Determine the [X, Y] coordinate at the center of the cell enclosing the given text.  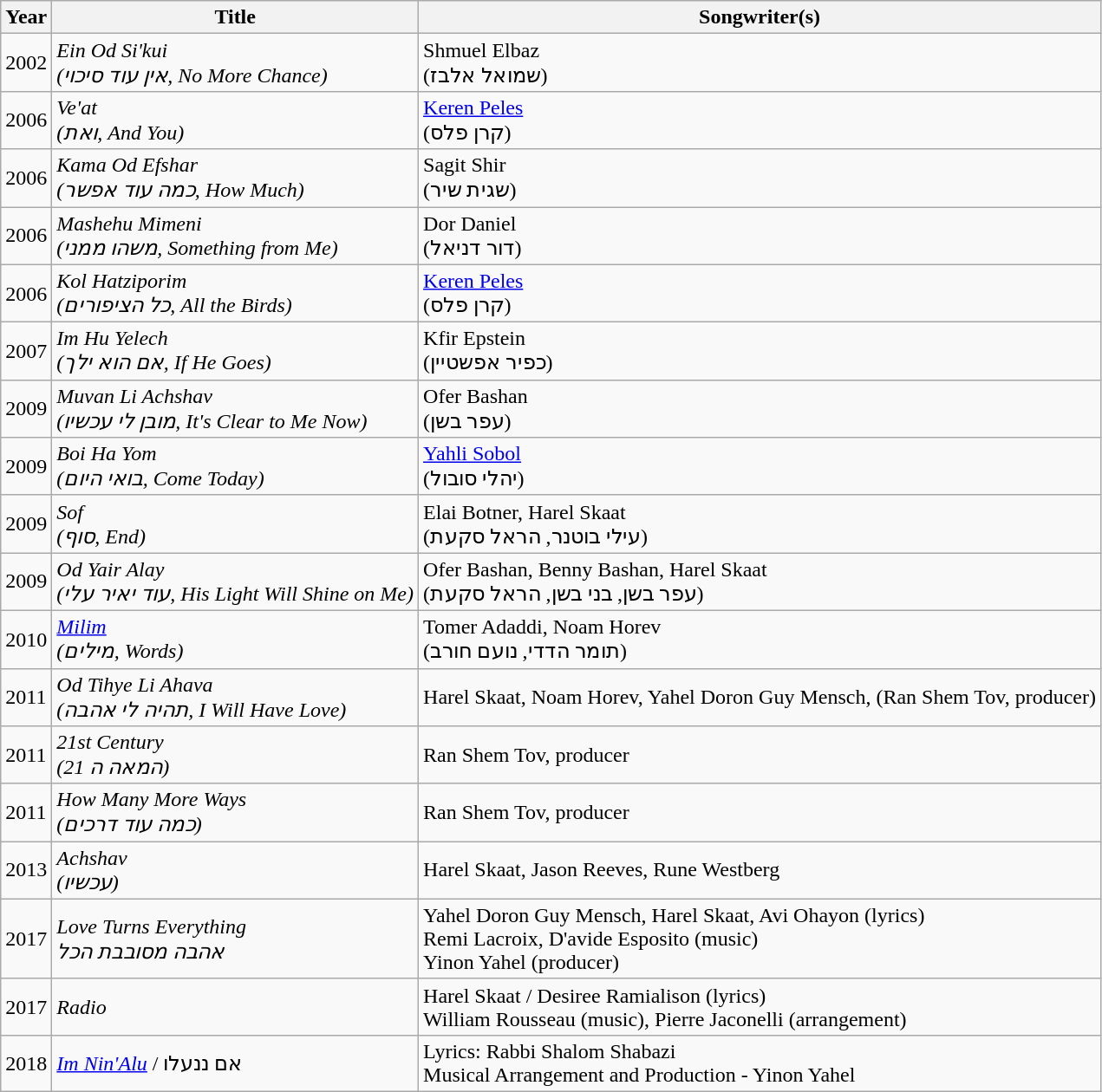
Muvan Li Achshav(מובן לי עכשיו, It's Clear to Me Now) [236, 409]
Lyrics: Rabbi Shalom Shabazi Musical Arrangement and Production - Yinon Yahel [760, 1063]
Achshav(עכשיו) [236, 870]
Im Nin'Alu / אם ננעלו [236, 1063]
Yahli Sobol(יהלי סובול) [760, 466]
Od Yair Alay(עוד יאיר עלי, His Light Will Shine on Me) [236, 582]
2010 [26, 640]
Tomer Adaddi, Noam Horev(תומר הדדי, נועם חורב) [760, 640]
Harel Skaat / Desiree Ramialison (lyrics) William Rousseau (music), Pierre Jaconelli (arrangement) [760, 1007]
2013 [26, 870]
How Many More Ways(כמה עוד דרכים) [236, 813]
Sagit Shir(שגית שיר) [760, 179]
2018 [26, 1063]
Kol Hatziporim(כל הציפורים, All the Birds) [236, 293]
2007 [26, 352]
Ofer Bashan, Benny Bashan, Harel Skaat(עפר בשן, בני בשן, הראל סקעת) [760, 582]
Kama Od Efshar(כמה עוד אפשר, How Much) [236, 179]
Kfir Epstein(כפיר אפשטיין) [760, 352]
Im Hu Yelech(אם הוא ילך, If He Goes) [236, 352]
Mashehu Mimeni(משהו ממני, Something from Me) [236, 236]
Love Turns Everythingאהבה מסובבת הכל [236, 939]
Harel Skaat, Jason Reeves, Rune Westberg [760, 870]
Sof(סוף, End) [236, 523]
Ein Od Si'kui(אין עוד סיכוי, No More Chance) [236, 62]
Dor Daniel(דור דניאל) [760, 236]
21st Century(המאה ה 21) [236, 756]
Title [236, 17]
2002 [26, 62]
Shmuel Elbaz(שמואל אלבז) [760, 62]
Elai Botner, Harel Skaat(עילי בוטנר, הראל סקעת) [760, 523]
Milim(מילים, Words) [236, 640]
Yahel Doron Guy Mensch, Harel Skaat, Avi Ohayon (lyrics)Remi Lacroix, D'avide Esposito (music)Yinon Yahel (producer) [760, 939]
Od Tihye Li Ahava(תהיה לי אהבה, I Will Have Love) [236, 697]
Boi Ha Yom(בואי היום, Come Today) [236, 466]
Ve'at(ואת, And You) [236, 120]
Songwriter(s) [760, 17]
Radio [236, 1007]
Ofer Bashan(עפר בשן) [760, 409]
Year [26, 17]
Harel Skaat, Noam Horev, Yahel Doron Guy Mensch, (Ran Shem Tov, producer) [760, 697]
